Extract the (X, Y) coordinate from the center of the cell holding the provided text.  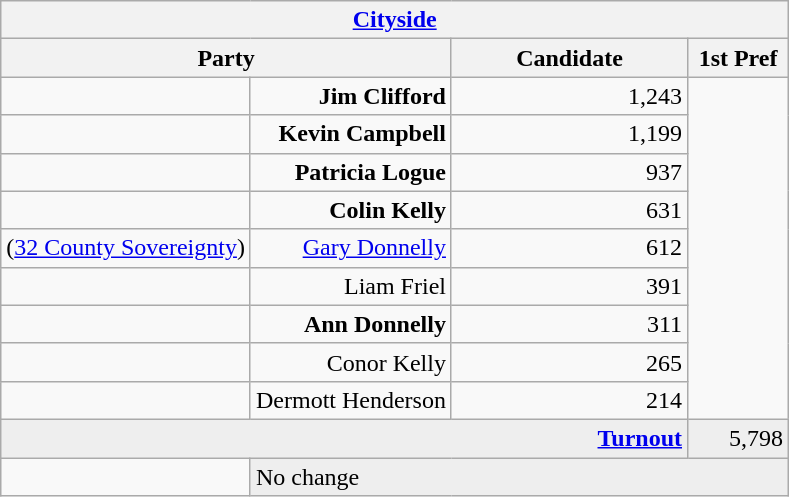
1,199 (569, 134)
937 (569, 172)
Patricia Logue (350, 172)
1,243 (569, 96)
Party (226, 58)
Ann Donnelly (350, 324)
311 (569, 324)
(32 County Sovereignty) (126, 248)
Jim Clifford (350, 96)
214 (569, 400)
265 (569, 362)
1st Pref (738, 58)
Kevin Campbell (350, 134)
Candidate (569, 58)
Conor Kelly (350, 362)
Dermott Henderson (350, 400)
Cityside (395, 20)
Colin Kelly (350, 210)
631 (569, 210)
No change (519, 477)
612 (569, 248)
Gary Donnelly (350, 248)
5,798 (738, 438)
Turnout (344, 438)
Liam Friel (350, 286)
391 (569, 286)
